Scan for the cell matching the given text and deliver its (x, y) coordinate at center. 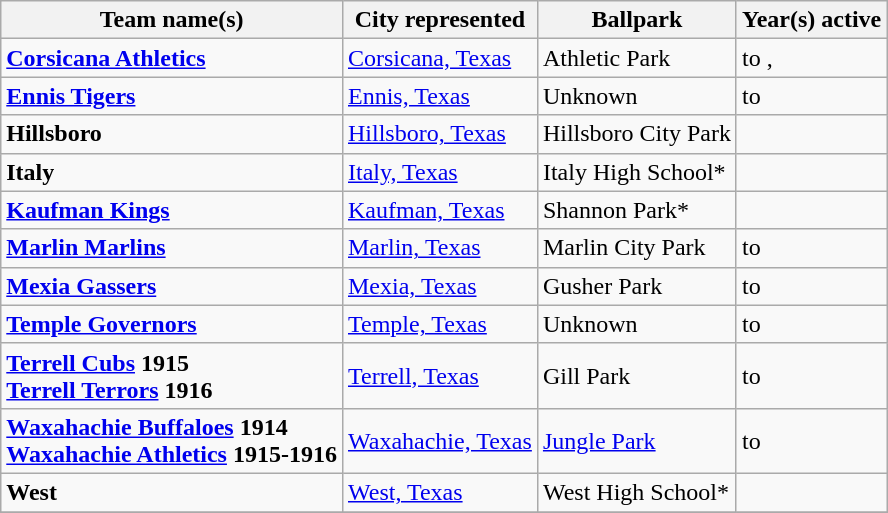
Mexia, Texas (440, 286)
Mexia Gassers (172, 286)
Waxahachie Buffaloes 1914Waxahachie Athletics 1915-1916 (172, 440)
West (172, 492)
Italy, Texas (440, 172)
Hillsboro, Texas (440, 134)
City represented (440, 20)
West High School* (636, 492)
Italy (172, 172)
Gusher Park (636, 286)
Kaufman Kings (172, 210)
Jungle Park (636, 440)
Terrell, Texas (440, 376)
Ennis, Texas (440, 96)
Temple Governors (172, 324)
Hillsboro (172, 134)
Kaufman, Texas (440, 210)
Waxahachie, Texas (440, 440)
Terrell Cubs 1915Terrell Terrors 1916 (172, 376)
Marlin Marlins (172, 248)
Temple, Texas (440, 324)
Hillsboro City Park (636, 134)
Shannon Park* (636, 210)
West, Texas (440, 492)
Ballpark (636, 20)
Team name(s) (172, 20)
Gill Park (636, 376)
Marlin City Park (636, 248)
Athletic Park (636, 58)
Ennis Tigers (172, 96)
Marlin, Texas (440, 248)
Year(s) active (811, 20)
to , (811, 58)
Corsicana Athletics (172, 58)
Italy High School* (636, 172)
Corsicana, Texas (440, 58)
